Scan for the cell matching the given text and deliver its [x, y] coordinate at center. 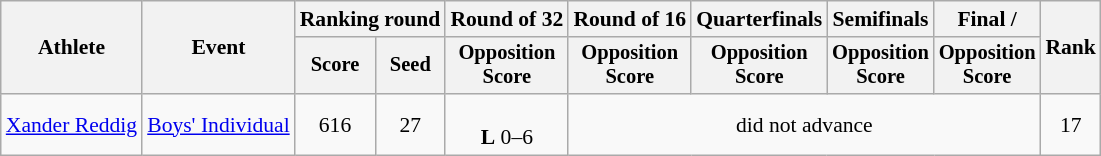
Round of 16 [630, 19]
Quarterfinals [759, 19]
Xander Reddig [72, 124]
Score [336, 66]
did not advance [804, 124]
Event [218, 48]
Final / [988, 19]
Athlete [72, 48]
Round of 32 [506, 19]
L 0–6 [506, 124]
616 [336, 124]
17 [1070, 124]
Rank [1070, 48]
Boys' Individual [218, 124]
Seed [410, 66]
Ranking round [370, 19]
Semifinals [880, 19]
27 [410, 124]
